Extract the [x, y] coordinate from the center of the cell holding the provided text.  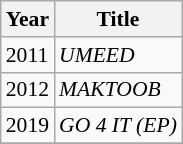
Year [28, 19]
GO 4 IT (EP) [118, 126]
Title [118, 19]
2012 [28, 90]
2011 [28, 55]
UMEED [118, 55]
MAKTOOB [118, 90]
2019 [28, 126]
